Extract the [X, Y] coordinate from the center of the cell holding the provided text.  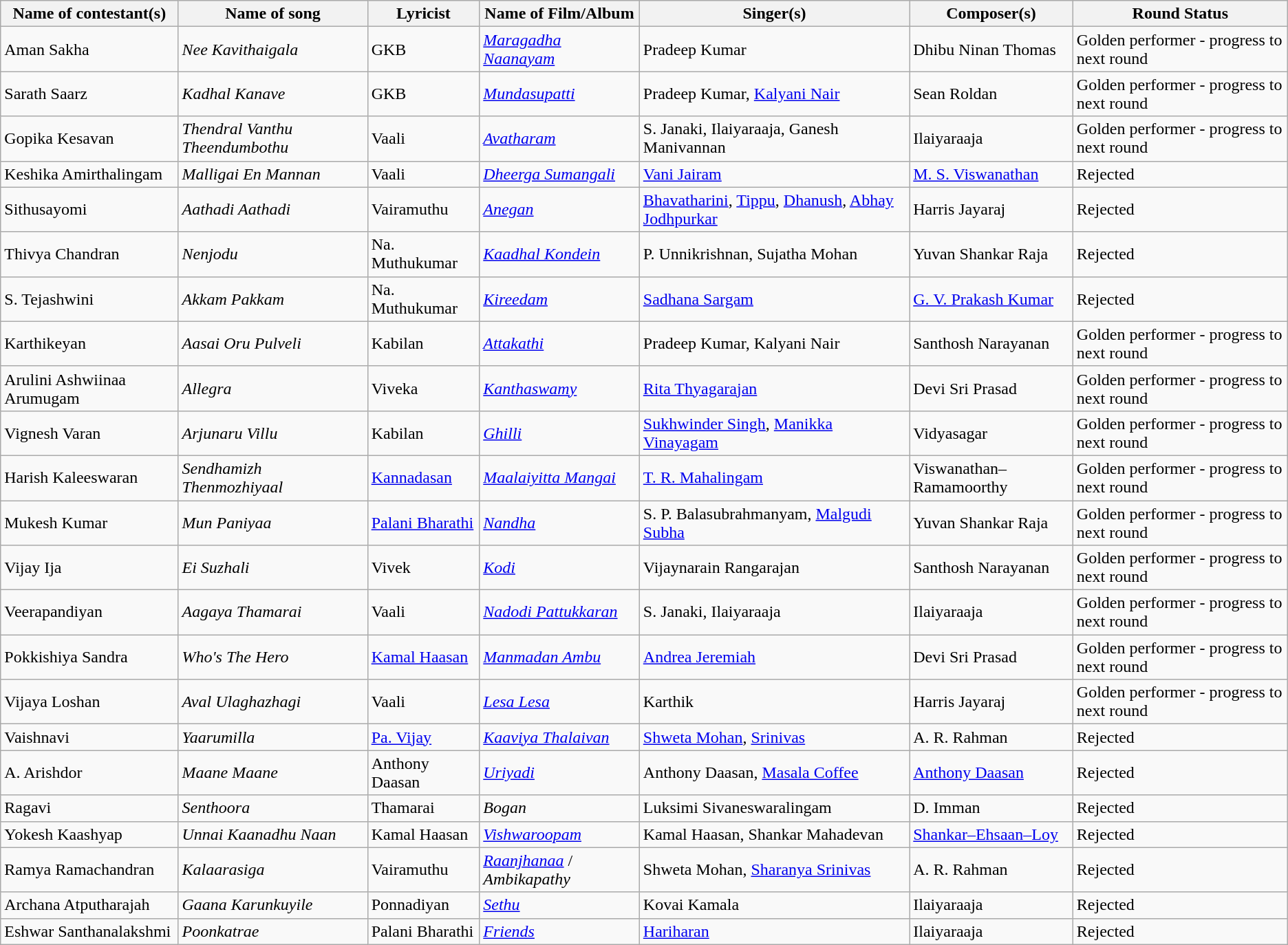
Aagaya Thamarai [272, 612]
Rita Thyagarajan [774, 388]
Maalaiyitta Mangai [560, 477]
Mun Paniyaa [272, 523]
Kamal Haasan, Shankar Mahadevan [774, 834]
Shankar–Ehsaan–Loy [991, 834]
Arjunaru Villu [272, 433]
Lyricist [424, 14]
Shweta Mohan, Sharanya Srinivas [774, 869]
Nee Kavithaigala [272, 50]
Yaarumilla [272, 737]
Mundasupatti [560, 94]
Avatharam [560, 139]
Vani Jairam [774, 174]
Ponnadiyan [424, 905]
Akkam Pakkam [272, 298]
Sethu [560, 905]
Vivek [424, 568]
Keshika Amirthalingam [89, 174]
Pokkishiya Sandra [89, 658]
Malligai En Mannan [272, 174]
Vishwaroopam [560, 834]
S. Janaki, Ilaiyaraaja, Ganesh Manivannan [774, 139]
P. Unnikrishnan, Sujatha Mohan [774, 254]
Dheerga Sumangali [560, 174]
Kovai Kamala [774, 905]
Senthoora [272, 808]
Raanjhanaa / Ambikapathy [560, 869]
Pa. Vijay [424, 737]
Sukhwinder Singh, Manikka Vinayagam [774, 433]
Vaishnavi [89, 737]
Vijaynarain Rangarajan [774, 568]
Singer(s) [774, 14]
Maragadha Naanayam [560, 50]
Thivya Chandran [89, 254]
T. R. Mahalingam [774, 477]
Aathadi Aathadi [272, 209]
Kalaarasiga [272, 869]
Kanthaswamy [560, 388]
Karthik [774, 702]
Uriyadi [560, 773]
Kannadasan [424, 477]
Unnai Kaanadhu Naan [272, 834]
Sadhana Sargam [774, 298]
Sithusayomi [89, 209]
S. Tejashwini [89, 298]
Maane Maane [272, 773]
D. Imman [991, 808]
Viveka [424, 388]
Kaadhal Kondein [560, 254]
Viswanathan–Ramamoorthy [991, 477]
Dhibu Ninan Thomas [991, 50]
Hariharan [774, 931]
Nandha [560, 523]
Composer(s) [991, 14]
Sendhamizh Thenmozhiyaal [272, 477]
Vignesh Varan [89, 433]
Kireedam [560, 298]
Sean Roldan [991, 94]
A. Arishdor [89, 773]
Aman Sakha [89, 50]
Ragavi [89, 808]
Who's The Hero [272, 658]
Shweta Mohan, Srinivas [774, 737]
Round Status [1180, 14]
Sarath Saarz [89, 94]
Thendral Vanthu Theendumbothu [272, 139]
G. V. Prakash Kumar [991, 298]
Nadodi Pattukkaran [560, 612]
Pradeep Kumar [774, 50]
Vijaya Loshan [89, 702]
Name of Film/Album [560, 14]
Gopika Kesavan [89, 139]
Attakathi [560, 344]
S. Janaki, Ilaiyaraaja [774, 612]
Bhavatharini, Tippu, Dhanush, Abhay Jodhpurkar [774, 209]
S. P. Balasubrahmanyam, Malgudi Subha [774, 523]
Luksimi Sivaneswaralingam [774, 808]
Kadhal Kanave [272, 94]
Andrea Jeremiah [774, 658]
Name of song [272, 14]
Karthikeyan [89, 344]
Lesa Lesa [560, 702]
Kodi [560, 568]
Vijay Ija [89, 568]
Friends [560, 931]
Aval Ulaghazhagi [272, 702]
Veerapandiyan [89, 612]
Manmadan Ambu [560, 658]
Anthony Daasan, Masala Coffee [774, 773]
Gaana Karunkuyile [272, 905]
Thamarai [424, 808]
Ghilli [560, 433]
Anegan [560, 209]
Eshwar Santhanalakshmi [89, 931]
Ramya Ramachandran [89, 869]
Harish Kaleeswaran [89, 477]
Ei Suzhali [272, 568]
Nenjodu [272, 254]
Poonkatrae [272, 931]
Name of contestant(s) [89, 14]
Archana Atputharajah [89, 905]
Bogan [560, 808]
Kaaviya Thalaivan [560, 737]
Vidyasagar [991, 433]
Yokesh Kaashyap [89, 834]
Arulini Ashwiinaa Arumugam [89, 388]
Mukesh Kumar [89, 523]
Aasai Oru Pulveli [272, 344]
M. S. Viswanathan [991, 174]
Allegra [272, 388]
